Output the (X, Y) coordinate of the center of the cell containing the given text.  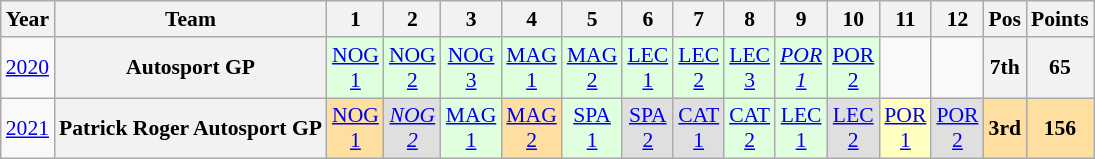
2021 (28, 128)
7 (698, 19)
7th (1006, 68)
156 (1060, 128)
LEC3 (750, 68)
SPA1 (592, 128)
CAT2 (750, 128)
SPA2 (648, 128)
3 (472, 19)
4 (532, 19)
2 (412, 19)
12 (957, 19)
3rd (1006, 128)
11 (905, 19)
10 (853, 19)
1 (356, 19)
6 (648, 19)
Year (28, 19)
Autosport GP (190, 68)
2020 (28, 68)
CAT1 (698, 128)
Pos (1006, 19)
NOG3 (472, 68)
8 (750, 19)
9 (801, 19)
Team (190, 19)
5 (592, 19)
65 (1060, 68)
Patrick Roger Autosport GP (190, 128)
Points (1060, 19)
